Locate the cell with the specified text and output its [X, Y] center coordinate. 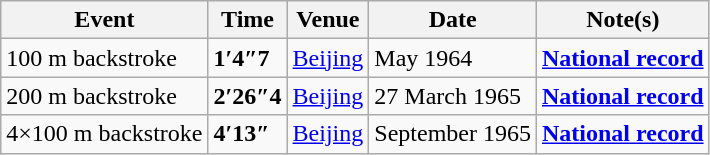
Venue [328, 20]
27 March 1965 [453, 96]
200 m backstroke [104, 96]
Event [104, 20]
Note(s) [622, 20]
4′13″ [248, 134]
4×100 m backstroke [104, 134]
100 m backstroke [104, 58]
1′4″7 [248, 58]
Time [248, 20]
Date [453, 20]
2′26″4 [248, 96]
September 1965 [453, 134]
May 1964 [453, 58]
